For the text-containing cell, return its midpoint in (x, y) coordinate format. 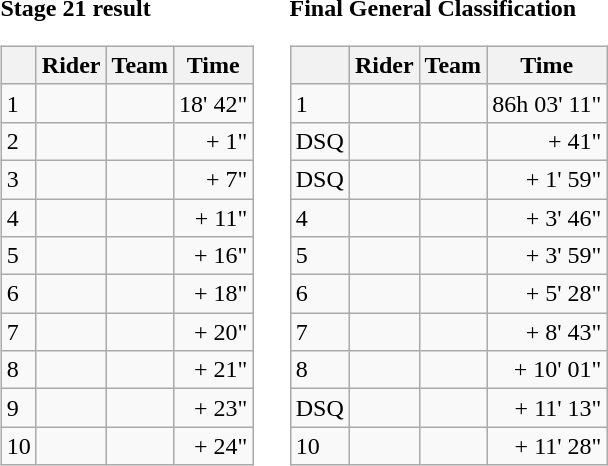
+ 10' 01" (547, 370)
18' 42" (214, 103)
+ 11' 28" (547, 446)
+ 1" (214, 141)
+ 5' 28" (547, 294)
2 (18, 141)
9 (18, 408)
+ 18" (214, 294)
3 (18, 179)
+ 21" (214, 370)
+ 20" (214, 332)
+ 41" (547, 141)
+ 3' 59" (547, 256)
+ 3' 46" (547, 217)
+ 23" (214, 408)
+ 11' 13" (547, 408)
+ 8' 43" (547, 332)
+ 11" (214, 217)
+ 7" (214, 179)
86h 03' 11" (547, 103)
+ 16" (214, 256)
+ 1' 59" (547, 179)
+ 24" (214, 446)
